Pinpoint the cell where the given text exists, returning its [X, Y] midpoint coordinate. 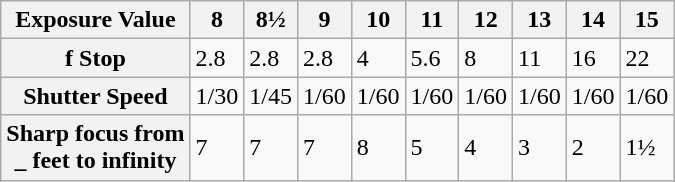
2 [593, 148]
1/30 [217, 96]
16 [593, 58]
5.6 [432, 58]
3 [540, 148]
Sharp focus from_ feet to infinity [96, 148]
f Stop [96, 58]
13 [540, 20]
12 [486, 20]
1½ [647, 148]
14 [593, 20]
8½ [271, 20]
Exposure Value [96, 20]
1/45 [271, 96]
15 [647, 20]
9 [325, 20]
Shutter Speed [96, 96]
10 [378, 20]
22 [647, 58]
5 [432, 148]
